Return [x, y] of the center of cell containing provided text 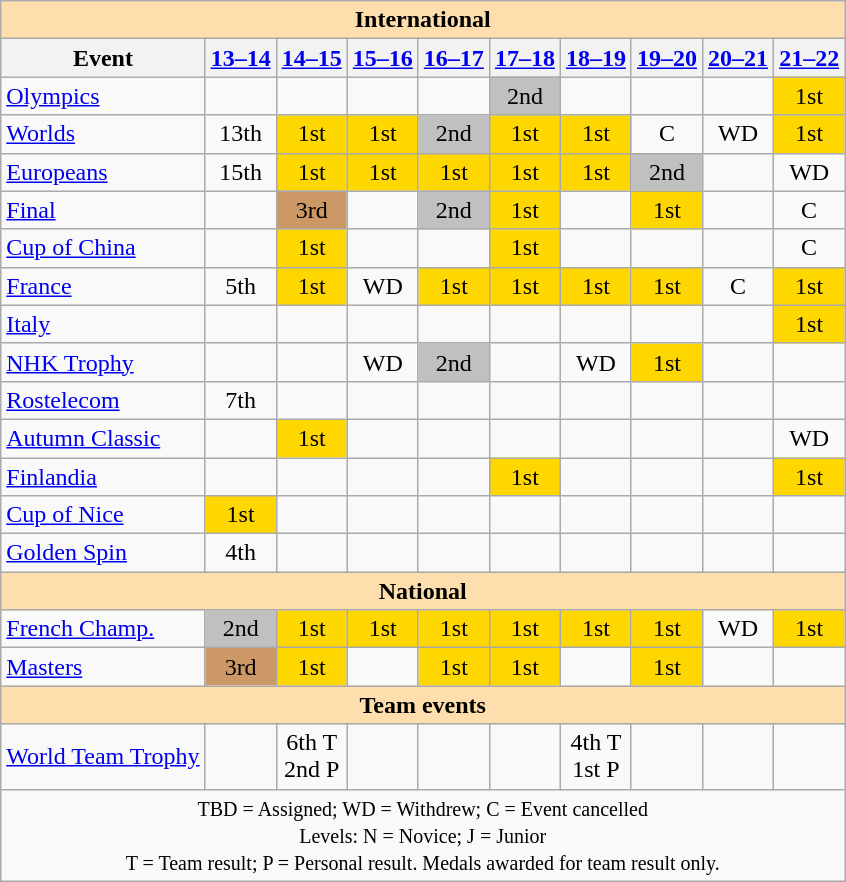
Italy [103, 324]
Cup of Nice [103, 515]
20–21 [738, 58]
French Champ. [103, 629]
Team events [423, 705]
14–15 [312, 58]
Masters [103, 667]
Worlds [103, 134]
Autumn Classic [103, 438]
NHK Trophy [103, 362]
National [423, 591]
International [423, 20]
Finlandia [103, 477]
Cup of China [103, 248]
Event [103, 58]
5th [240, 286]
Rostelecom [103, 400]
7th [240, 400]
19–20 [666, 58]
4th T 1st P [596, 756]
Golden Spin [103, 553]
France [103, 286]
17–18 [524, 58]
Olympics [103, 96]
Final [103, 210]
Europeans [103, 172]
18–19 [596, 58]
4th [240, 553]
15–16 [382, 58]
6th T 2nd P [312, 756]
13–14 [240, 58]
21–22 [810, 58]
16–17 [454, 58]
13th [240, 134]
15th [240, 172]
World Team Trophy [103, 756]
